Determine the (X, Y) coordinate at the center of the cell enclosing the given text.  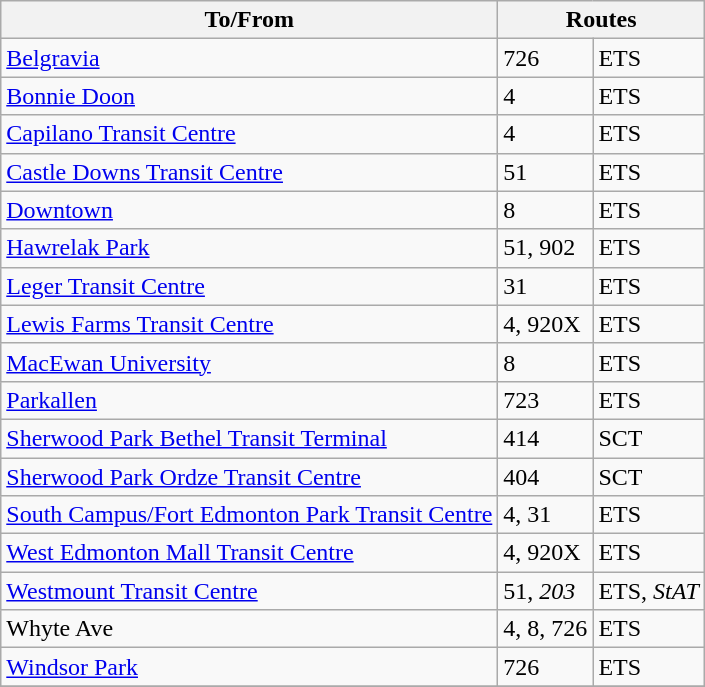
Sherwood Park Bethel Transit Terminal (250, 438)
Belgravia (250, 58)
Windsor Park (250, 667)
4, 8, 726 (546, 629)
31 (546, 286)
Parkallen (250, 400)
404 (546, 477)
Bonnie Doon (250, 96)
West Edmonton Mall Transit Centre (250, 553)
723 (546, 400)
Routes (602, 20)
51 (546, 172)
Capilano Transit Centre (250, 134)
MacEwan University (250, 362)
Lewis Farms Transit Centre (250, 324)
Hawrelak Park (250, 248)
South Campus/Fort Edmonton Park Transit Centre (250, 515)
Westmount Transit Centre (250, 591)
414 (546, 438)
4, 31 (546, 515)
Castle Downs Transit Centre (250, 172)
To/From (250, 20)
Downtown (250, 210)
51, 902 (546, 248)
Leger Transit Centre (250, 286)
Whyte Ave (250, 629)
51, 203 (546, 591)
Sherwood Park Ordze Transit Centre (250, 477)
ETS, StAT (649, 591)
